Output the (X, Y) coordinate of the center of the cell containing the given text.  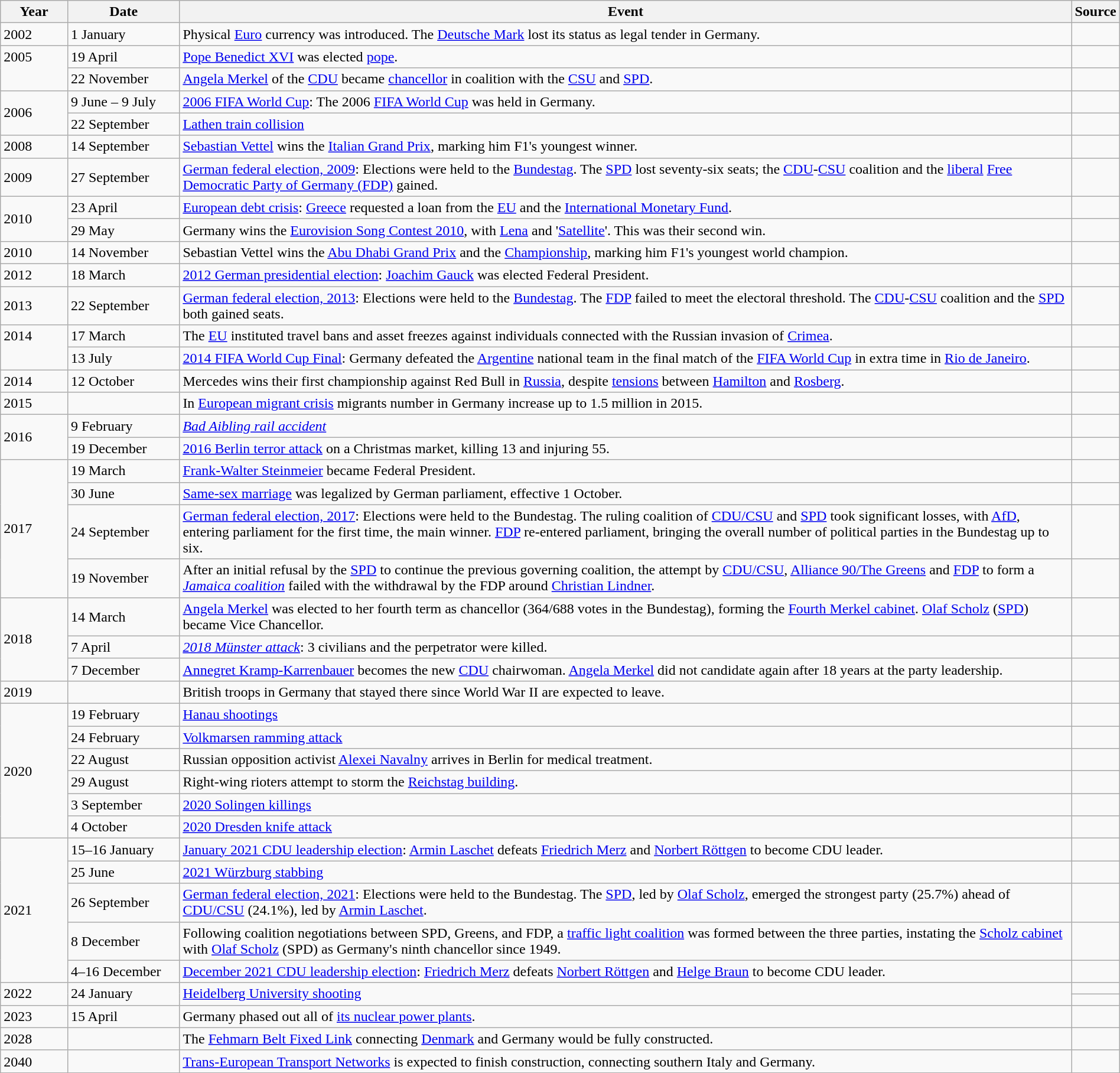
23 April (123, 207)
22 November (123, 79)
14 March (123, 617)
29 May (123, 230)
Mercedes wins their first championship against Red Bull in Russia, despite tensions between Hamilton and Rosberg. (626, 381)
24 September (123, 532)
2018 (34, 639)
22 August (123, 760)
Annegret Kramp-Karrenbauer becomes the new CDU chairwoman. Angela Merkel did not candidate again after 18 years at the party leadership. (626, 669)
2016 Berlin terror attack on a Christmas market, killing 13 and injuring 55. (626, 448)
2023 (34, 1016)
18 March (123, 275)
2020 (34, 770)
Event (626, 12)
3 September (123, 805)
17 March (123, 336)
1 January (123, 34)
24 February (123, 737)
24 January (123, 994)
2013 (34, 305)
15–16 January (123, 850)
2020 Solingen killings (626, 805)
2040 (34, 1061)
2008 (34, 147)
12 October (123, 381)
Year (34, 12)
14 September (123, 147)
15 April (123, 1016)
25 June (123, 872)
British troops in Germany that stayed there since World War II are expected to leave. (626, 692)
19 March (123, 471)
2002 (34, 34)
27 September (123, 177)
19 February (123, 714)
Pope Benedict XVI was elected pope. (626, 57)
Frank-Walter Steinmeier became Federal President. (626, 471)
2021 Würzburg stabbing (626, 872)
2018 Münster attack: 3 civilians and the perpetrator were killed. (626, 647)
Angela Merkel of the CDU became chancellor in coalition with the CSU and SPD. (626, 79)
19 November (123, 578)
Same-sex marriage was legalized by German parliament, effective 1 October. (626, 493)
19 December (123, 448)
2020 Dresden knife attack (626, 827)
2012 German presidential election: Joachim Gauck was elected Federal President. (626, 275)
29 August (123, 782)
2014 FIFA World Cup Final: Germany defeated the Argentine national team in the final match of the FIFA World Cup in extra time in Rio de Janeiro. (626, 359)
Volkmarsen ramming attack (626, 737)
2028 (34, 1039)
14 November (123, 252)
4–16 December (123, 971)
2006 (34, 113)
Hanau shootings (626, 714)
7 April (123, 647)
2017 (34, 528)
2006 FIFA World Cup: The 2006 FIFA World Cup was held in Germany. (626, 102)
2019 (34, 692)
13 July (123, 359)
Lathen train collision (626, 124)
Date (123, 12)
Russian opposition activist Alexei Navalny arrives in Berlin for medical treatment. (626, 760)
January 2021 CDU leadership election: Armin Laschet defeats Friedrich Merz and Norbert Röttgen to become CDU leader. (626, 850)
19 April (123, 57)
The Fehmarn Belt Fixed Link connecting Denmark and Germany would be fully constructed. (626, 1039)
Source (1095, 12)
In European migrant crisis migrants number in Germany increase up to 1.5 million in 2015. (626, 404)
30 June (123, 493)
Physical Euro currency was introduced. The Deutsche Mark lost its status as legal tender in Germany. (626, 34)
Germany wins the Eurovision Song Contest 2010, with Lena and 'Satellite'. This was their second win. (626, 230)
Bad Aibling rail accident (626, 426)
Sebastian Vettel wins the Italian Grand Prix, marking him F1's youngest winner. (626, 147)
The EU instituted travel bans and asset freezes against individuals connected with the Russian invasion of Crimea. (626, 336)
December 2021 CDU leadership election: Friedrich Merz defeats Norbert Röttgen and Helge Braun to become CDU leader. (626, 971)
4 October (123, 827)
2009 (34, 177)
Trans-European Transport Networks is expected to finish construction, connecting southern Italy and Germany. (626, 1061)
26 September (123, 903)
8 December (123, 941)
9 February (123, 426)
Germany phased out all of its nuclear power plants. (626, 1016)
2021 (34, 911)
Sebastian Vettel wins the Abu Dhabi Grand Prix and the Championship, marking him F1's youngest world champion. (626, 252)
2005 (34, 68)
Right-wing rioters attempt to storm the Reichstag building. (626, 782)
2022 (34, 994)
2012 (34, 275)
2016 (34, 437)
2015 (34, 404)
7 December (123, 669)
9 June – 9 July (123, 102)
European debt crisis: Greece requested a loan from the EU and the International Monetary Fund. (626, 207)
Heidelberg University shooting (626, 994)
